Detect which cell encompasses the target text, then output its (X, Y) center coordinate. 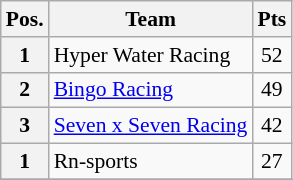
2 (25, 90)
Pos. (25, 19)
42 (272, 126)
Hyper Water Racing (151, 55)
49 (272, 90)
Rn-sports (151, 162)
Team (151, 19)
Bingo Racing (151, 90)
52 (272, 55)
27 (272, 162)
Seven x Seven Racing (151, 126)
Pts (272, 19)
3 (25, 126)
